Detect which cell encompasses the target text, then output its (X, Y) center coordinate. 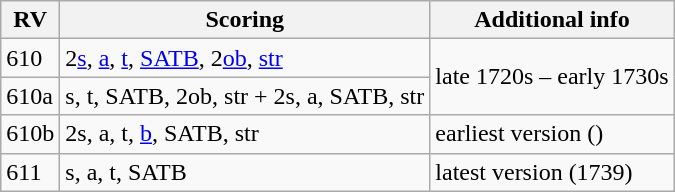
s, t, SATB, 2ob, str + 2s, a, SATB, str (245, 96)
611 (30, 172)
2s, a, t, SATB, 2ob, str (245, 58)
Additional info (552, 20)
s, a, t, SATB (245, 172)
610b (30, 134)
earliest version () (552, 134)
latest version (1739) (552, 172)
2s, a, t, b, SATB, str (245, 134)
610a (30, 96)
late 1720s – early 1730s (552, 77)
RV (30, 20)
Scoring (245, 20)
610 (30, 58)
